Extract the [x, y] coordinate from the center of the cell holding the provided text.  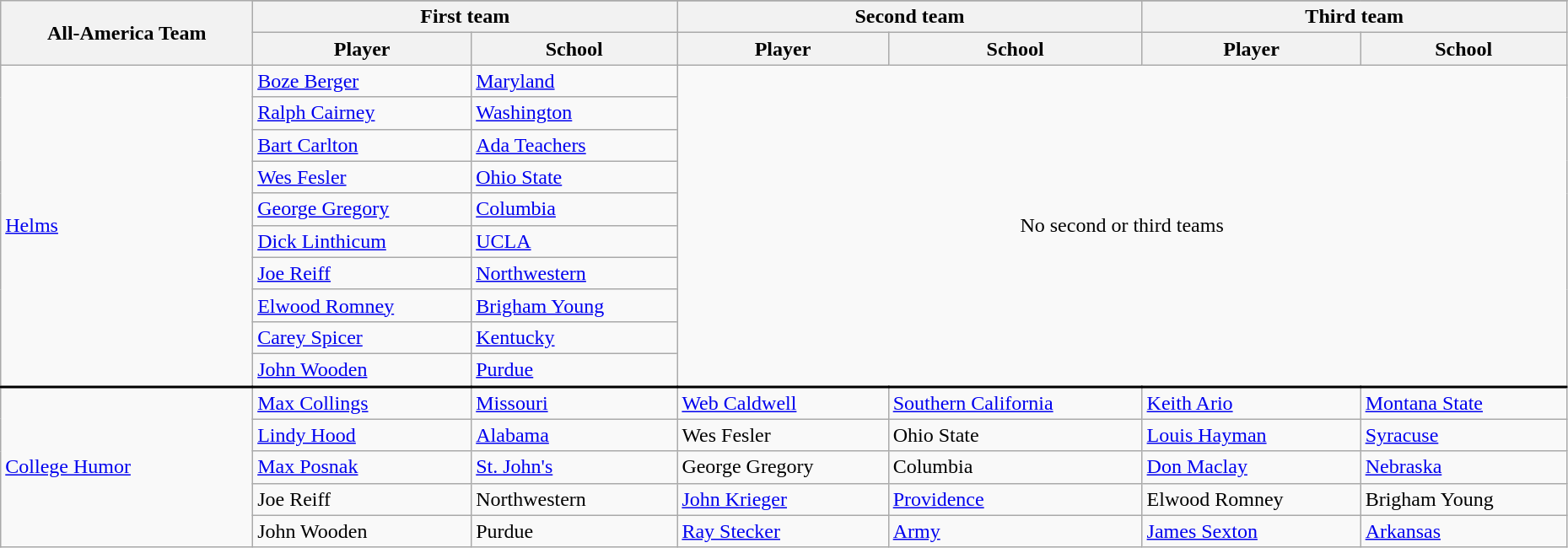
Ada Teachers [574, 145]
Max Collings [363, 403]
St. John's [574, 467]
Missouri [574, 403]
Nebraska [1463, 467]
Helms [127, 226]
Boze Berger [363, 81]
Maryland [574, 81]
Dick Linthicum [363, 241]
Don Maclay [1252, 467]
Louis Hayman [1252, 435]
Max Posnak [363, 467]
All-America Team [127, 33]
Bart Carlton [363, 145]
John Krieger [783, 499]
Keith Ario [1252, 403]
Second team [909, 17]
College Humor [127, 467]
Syracuse [1463, 435]
Kentucky [574, 337]
Third team [1355, 17]
Lindy Hood [363, 435]
Ralph Cairney [363, 113]
Ray Stecker [783, 531]
First team [466, 17]
Carey Spicer [363, 337]
Washington [574, 113]
Providence [1016, 499]
James Sexton [1252, 531]
UCLA [574, 241]
Alabama [574, 435]
Web Caldwell [783, 403]
No second or third teams [1122, 226]
Montana State [1463, 403]
Army [1016, 531]
Arkansas [1463, 531]
Southern California [1016, 403]
